Output the (x, y) coordinate of the center of the cell containing the given text.  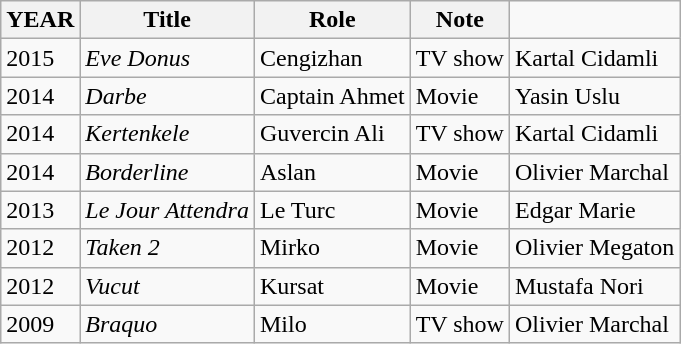
YEAR (40, 20)
Edgar Marie (594, 210)
Mustafa Nori (594, 286)
2013 (40, 210)
Vucut (168, 286)
Mirko (332, 248)
Braquo (168, 324)
Kertenkele (168, 134)
Borderline (168, 172)
Yasin Uslu (594, 96)
Cengizhan (332, 58)
Le Jour Attendra (168, 210)
Title (168, 20)
Guvercin Ali (332, 134)
Captain Ahmet (332, 96)
Kursat (332, 286)
Milo (332, 324)
Olivier Megaton (594, 248)
Aslan (332, 172)
Taken 2 (168, 248)
Le Turc (332, 210)
Eve Donus (168, 58)
Note (460, 20)
2015 (40, 58)
Role (332, 20)
Darbe (168, 96)
2009 (40, 324)
